Detect which cell encompasses the target text, then output its [x, y] center coordinate. 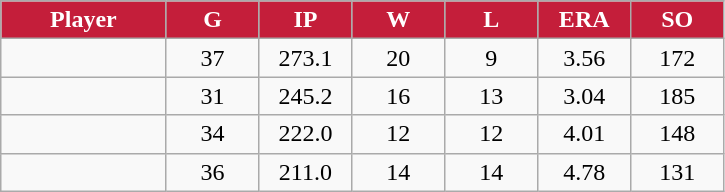
ERA [584, 20]
20 [398, 58]
131 [678, 172]
31 [212, 96]
13 [492, 96]
L [492, 20]
34 [212, 134]
3.04 [584, 96]
273.1 [306, 58]
148 [678, 134]
172 [678, 58]
245.2 [306, 96]
W [398, 20]
G [212, 20]
4.78 [584, 172]
185 [678, 96]
36 [212, 172]
Player [84, 20]
IP [306, 20]
37 [212, 58]
211.0 [306, 172]
4.01 [584, 134]
16 [398, 96]
3.56 [584, 58]
222.0 [306, 134]
9 [492, 58]
SO [678, 20]
